Scan for the cell matching the given text and deliver its [X, Y] coordinate at center. 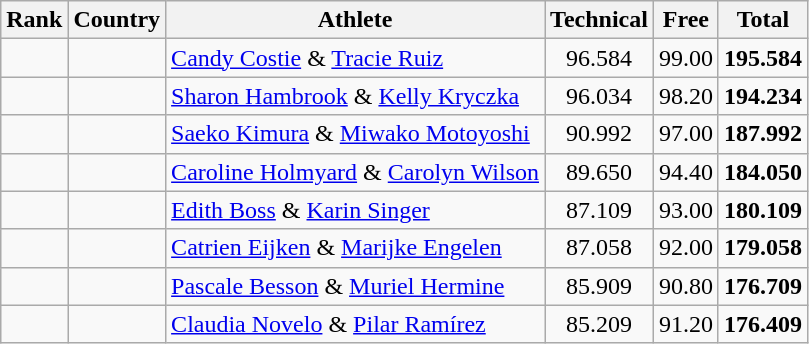
96.034 [600, 96]
Country [117, 20]
93.00 [686, 210]
85.209 [600, 324]
Saeko Kimura & Miwako Motoyoshi [356, 134]
99.00 [686, 58]
Catrien Eijken & Marijke Engelen [356, 248]
176.409 [762, 324]
179.058 [762, 248]
92.00 [686, 248]
94.40 [686, 172]
Edith Boss & Karin Singer [356, 210]
180.109 [762, 210]
91.20 [686, 324]
195.584 [762, 58]
176.709 [762, 286]
87.058 [600, 248]
Rank [34, 20]
90.992 [600, 134]
Sharon Hambrook & Kelly Kryczka [356, 96]
Athlete [356, 20]
Pascale Besson & Muriel Hermine [356, 286]
96.584 [600, 58]
97.00 [686, 134]
Claudia Novelo & Pilar Ramírez [356, 324]
85.909 [600, 286]
90.80 [686, 286]
98.20 [686, 96]
194.234 [762, 96]
Technical [600, 20]
89.650 [600, 172]
Free [686, 20]
184.050 [762, 172]
87.109 [600, 210]
Total [762, 20]
Caroline Holmyard & Carolyn Wilson [356, 172]
Candy Costie & Tracie Ruiz [356, 58]
187.992 [762, 134]
